Provide the [X, Y] coordinate of the cell's center where the given text is located.  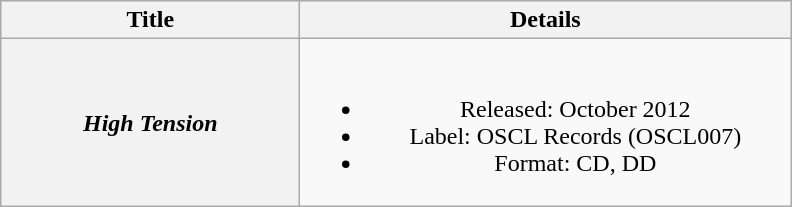
Details [546, 20]
Released: October 2012Label: OSCL Records (OSCL007)Format: CD, DD [546, 122]
Title [150, 20]
High Tension [150, 122]
